Output the (x, y) coordinate of the center of the cell containing the given text.  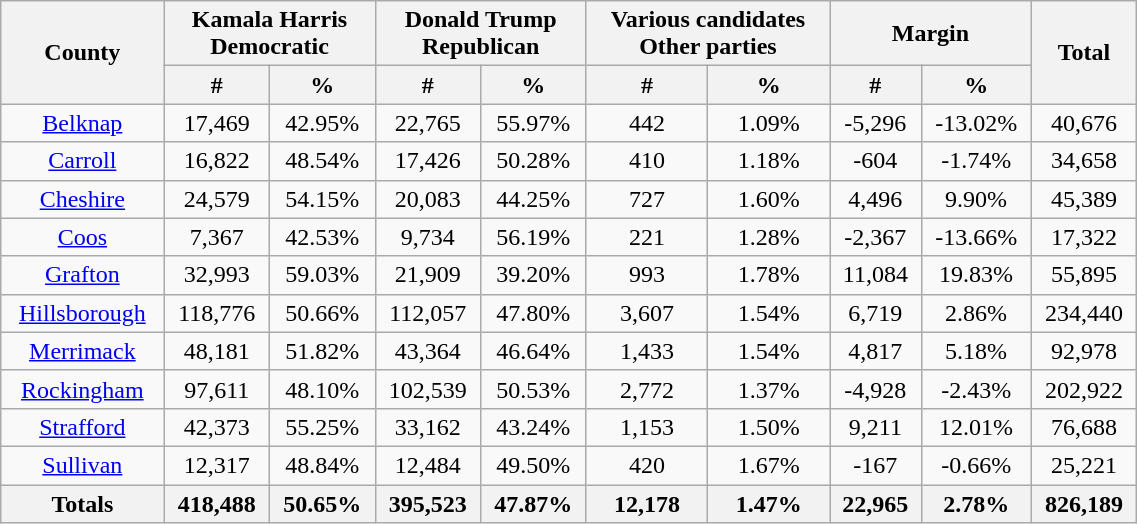
45,389 (1084, 199)
50.53% (534, 389)
Cheshire (82, 199)
1,153 (647, 427)
1.67% (769, 465)
1.09% (769, 123)
11,084 (876, 275)
442 (647, 123)
43.24% (534, 427)
17,469 (217, 123)
1.47% (769, 503)
97,611 (217, 389)
420 (647, 465)
Rockingham (82, 389)
40,676 (1084, 123)
1.50% (769, 427)
1.60% (769, 199)
20,083 (428, 199)
48,181 (217, 351)
1.78% (769, 275)
Strafford (82, 427)
9,734 (428, 237)
Sullivan (82, 465)
102,539 (428, 389)
33,162 (428, 427)
2,772 (647, 389)
Grafton (82, 275)
48.84% (323, 465)
22,965 (876, 503)
42.53% (323, 237)
Various candidatesOther parties (708, 34)
39.20% (534, 275)
25,221 (1084, 465)
46.64% (534, 351)
43,364 (428, 351)
234,440 (1084, 313)
32,993 (217, 275)
-1.74% (976, 161)
-0.66% (976, 465)
Carroll (82, 161)
-4,928 (876, 389)
410 (647, 161)
1.37% (769, 389)
Donald TrumpRepublican (480, 34)
55,895 (1084, 275)
118,776 (217, 313)
49.50% (534, 465)
-5,296 (876, 123)
727 (647, 199)
22,765 (428, 123)
42,373 (217, 427)
418,488 (217, 503)
7,367 (217, 237)
4,496 (876, 199)
993 (647, 275)
4,817 (876, 351)
51.82% (323, 351)
16,822 (217, 161)
48.10% (323, 389)
3,607 (647, 313)
Hillsborough (82, 313)
395,523 (428, 503)
2.86% (976, 313)
-2.43% (976, 389)
Merrimack (82, 351)
19.83% (976, 275)
12,178 (647, 503)
6,719 (876, 313)
21,909 (428, 275)
56.19% (534, 237)
17,322 (1084, 237)
Total (1084, 52)
Kamala HarrisDemocratic (270, 34)
55.97% (534, 123)
47.87% (534, 503)
-13.66% (976, 237)
Totals (82, 503)
1.28% (769, 237)
Belknap (82, 123)
Margin (931, 34)
826,189 (1084, 503)
50.66% (323, 313)
42.95% (323, 123)
50.28% (534, 161)
Coos (82, 237)
12.01% (976, 427)
59.03% (323, 275)
202,922 (1084, 389)
112,057 (428, 313)
55.25% (323, 427)
76,688 (1084, 427)
2.78% (976, 503)
1.18% (769, 161)
5.18% (976, 351)
24,579 (217, 199)
92,978 (1084, 351)
221 (647, 237)
-13.02% (976, 123)
47.80% (534, 313)
-2,367 (876, 237)
-167 (876, 465)
44.25% (534, 199)
17,426 (428, 161)
-604 (876, 161)
34,658 (1084, 161)
50.65% (323, 503)
9.90% (976, 199)
48.54% (323, 161)
County (82, 52)
54.15% (323, 199)
1,433 (647, 351)
12,317 (217, 465)
12,484 (428, 465)
9,211 (876, 427)
